Capture the cell that displays the provided text and extract its (X, Y) central coordinate. 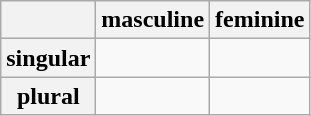
plural (48, 96)
masculine (153, 20)
feminine (260, 20)
singular (48, 58)
